Determine the (x, y) coordinate at the center of the cell enclosing the given text.  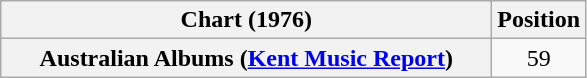
Position (539, 20)
59 (539, 58)
Australian Albums (Kent Music Report) (246, 58)
Chart (1976) (246, 20)
